Return (X, Y) of the center of cell containing provided text 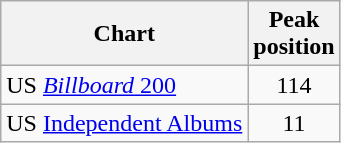
11 (294, 123)
114 (294, 85)
Chart (124, 34)
US Billboard 200 (124, 85)
Peakposition (294, 34)
US Independent Albums (124, 123)
